Return [x, y] of the center of cell containing provided text 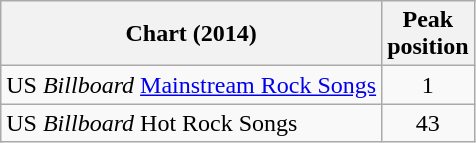
Peakposition [428, 34]
US Billboard Mainstream Rock Songs [192, 85]
Chart (2014) [192, 34]
43 [428, 123]
US Billboard Hot Rock Songs [192, 123]
1 [428, 85]
